From the cell containing the given text, extract its center point as (X, Y) coordinate. 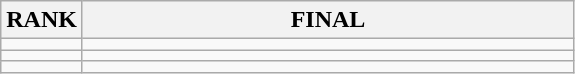
FINAL (328, 20)
RANK (42, 20)
